Extract the [x, y] coordinate from the center of the cell holding the provided text.  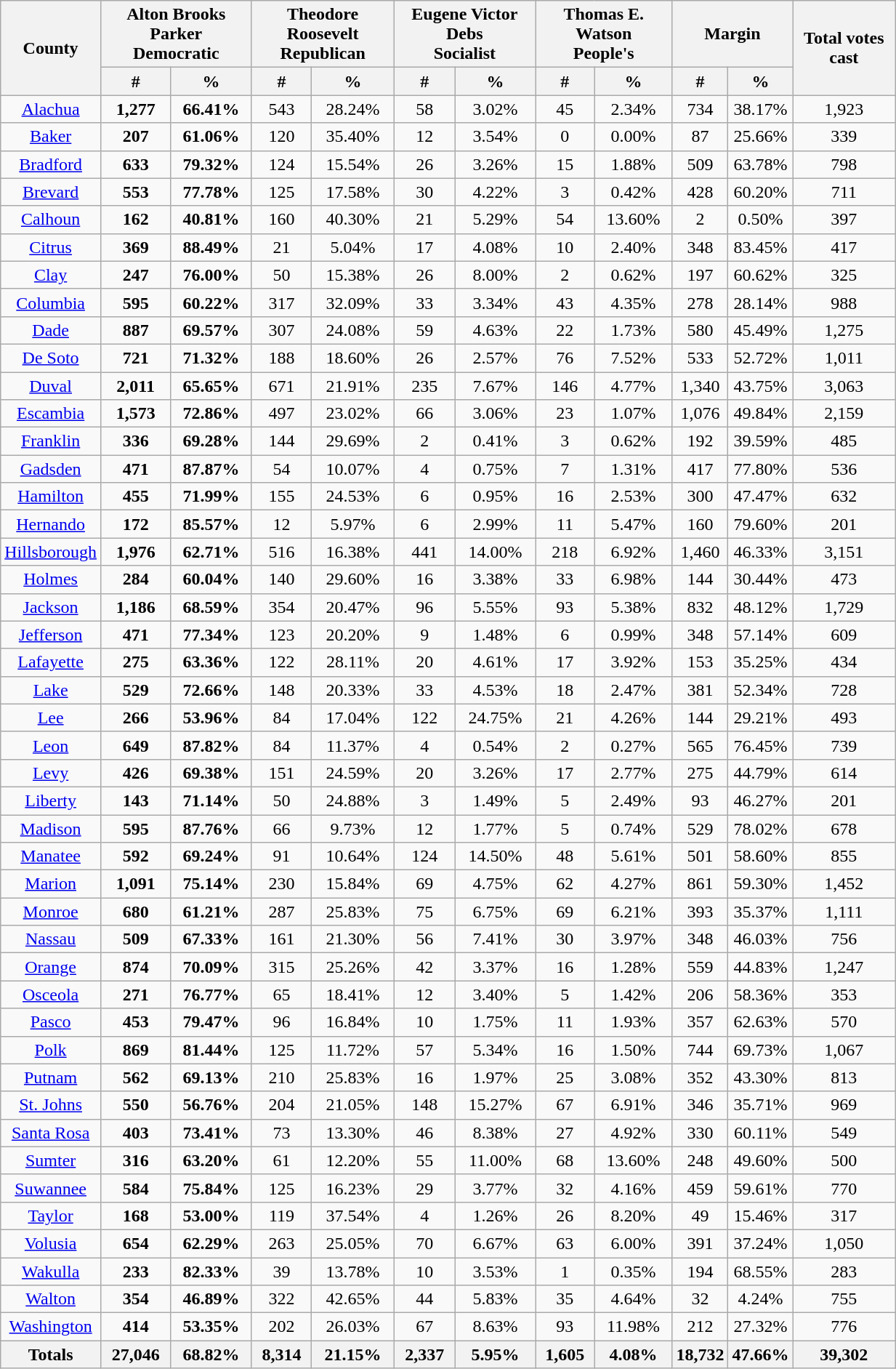
25.66% [760, 137]
671 [282, 386]
855 [844, 856]
15.54% [353, 164]
453 [135, 1022]
0.54% [495, 745]
Walton [51, 1299]
194 [701, 1272]
153 [701, 662]
28.24% [353, 109]
553 [135, 192]
66.41% [211, 109]
Bradford [51, 164]
300 [701, 497]
Jefferson [51, 635]
44 [424, 1299]
57.14% [760, 635]
County [51, 48]
16.23% [353, 1188]
3.06% [495, 414]
4.53% [495, 690]
887 [135, 330]
11.98% [634, 1327]
2.57% [495, 358]
206 [701, 995]
Calhoun [51, 220]
397 [844, 220]
Suwannee [51, 1188]
2.47% [634, 690]
1.07% [634, 414]
770 [844, 1188]
678 [844, 828]
Levy [51, 773]
37.24% [760, 1243]
3.40% [495, 995]
76.45% [760, 745]
721 [135, 358]
562 [135, 1077]
77.34% [211, 635]
63 [565, 1243]
46.33% [760, 552]
8.20% [634, 1216]
202 [282, 1327]
248 [701, 1160]
29 [424, 1188]
16.84% [353, 1022]
Washington [51, 1327]
235 [424, 386]
77.80% [760, 469]
6.21% [634, 912]
49 [701, 1216]
53.35% [211, 1327]
79.60% [760, 524]
18.60% [353, 358]
Theodore RooseveltRepublican [323, 34]
1,247 [844, 967]
278 [701, 302]
459 [701, 1188]
Brevard [51, 192]
1.50% [634, 1050]
11.00% [495, 1160]
212 [701, 1327]
Duval [51, 386]
Franklin [51, 441]
155 [282, 497]
434 [844, 662]
14.50% [495, 856]
8.63% [495, 1327]
614 [844, 773]
4.16% [634, 1188]
654 [135, 1243]
119 [282, 1216]
0.95% [495, 497]
Putnam [51, 1077]
11.72% [353, 1050]
9.73% [353, 828]
Jackson [51, 607]
162 [135, 220]
21.05% [353, 1105]
570 [844, 1022]
1.97% [495, 1077]
23 [565, 414]
Osceola [51, 995]
76.00% [211, 275]
Total votes cast [844, 48]
73 [282, 1133]
1.49% [495, 800]
Alachua [51, 109]
48 [565, 856]
1,050 [844, 1243]
15.27% [495, 1105]
35.37% [760, 912]
29.69% [353, 441]
20.47% [353, 607]
4.27% [634, 884]
56.76% [211, 1105]
23.02% [353, 414]
2.40% [634, 247]
0 [565, 137]
1.26% [495, 1216]
0.42% [634, 192]
263 [282, 1243]
1.28% [634, 967]
1,452 [844, 884]
Thomas E. WatsonPeople's [604, 34]
15.84% [353, 884]
16.38% [353, 552]
497 [282, 414]
283 [844, 1272]
62 [565, 884]
60.04% [211, 579]
56 [424, 939]
3.92% [634, 662]
832 [701, 607]
18.41% [353, 995]
69.38% [211, 773]
81.44% [211, 1050]
68.59% [211, 607]
1.42% [634, 995]
14.00% [495, 552]
Hillsborough [51, 552]
210 [282, 1077]
87.87% [211, 469]
49.84% [760, 414]
Taylor [51, 1216]
501 [701, 856]
3.38% [495, 579]
59.30% [760, 884]
48.12% [760, 607]
6.92% [634, 552]
Holmes [51, 579]
63.78% [760, 164]
7.52% [634, 358]
65.65% [211, 386]
43.30% [760, 1077]
426 [135, 773]
Monroe [51, 912]
776 [844, 1327]
6.98% [634, 579]
4.63% [495, 330]
316 [135, 1160]
580 [701, 330]
266 [135, 718]
1,275 [844, 330]
58.60% [760, 856]
10.64% [353, 856]
2,159 [844, 414]
140 [282, 579]
60.20% [760, 192]
4.61% [495, 662]
5.29% [495, 220]
Baker [51, 137]
172 [135, 524]
63.20% [211, 1160]
4.64% [634, 1299]
5.04% [353, 247]
29.21% [760, 718]
0.35% [634, 1272]
0.00% [634, 137]
143 [135, 800]
39 [282, 1272]
3.37% [495, 967]
1,067 [844, 1050]
233 [135, 1272]
565 [701, 745]
353 [844, 995]
Lafayette [51, 662]
4.22% [495, 192]
441 [424, 552]
559 [701, 967]
5.34% [495, 1050]
21.15% [353, 1354]
61 [282, 1160]
52.34% [760, 690]
414 [135, 1327]
Manatee [51, 856]
2.77% [634, 773]
744 [701, 1050]
988 [844, 302]
11.37% [353, 745]
47.66% [760, 1354]
24.88% [353, 800]
1,340 [701, 386]
62.29% [211, 1243]
192 [701, 441]
Lee [51, 718]
874 [135, 967]
734 [701, 109]
247 [135, 275]
632 [844, 497]
455 [135, 497]
28.11% [353, 662]
De Soto [51, 358]
26.03% [353, 1327]
8.00% [495, 275]
40.30% [353, 220]
711 [844, 192]
315 [282, 967]
Polk [51, 1050]
1,277 [135, 109]
75.84% [211, 1188]
40.81% [211, 220]
1,460 [701, 552]
0.99% [634, 635]
Escambia [51, 414]
1,923 [844, 109]
4.26% [634, 718]
75 [424, 912]
0.27% [634, 745]
592 [135, 856]
10.07% [353, 469]
44.83% [760, 967]
79.32% [211, 164]
13.78% [353, 1272]
46 [424, 1133]
188 [282, 358]
369 [135, 247]
Orange [51, 967]
18,732 [701, 1354]
1,573 [135, 414]
Clay [51, 275]
1.93% [634, 1022]
584 [135, 1188]
21.91% [353, 386]
77.78% [211, 192]
60.22% [211, 302]
82.33% [211, 1272]
3.02% [495, 109]
161 [282, 939]
0.50% [760, 220]
44.79% [760, 773]
79.47% [211, 1022]
798 [844, 164]
37.54% [353, 1216]
88.49% [211, 247]
1,011 [844, 358]
0.75% [495, 469]
3.77% [495, 1188]
4.75% [495, 884]
63.36% [211, 662]
70.09% [211, 967]
543 [282, 109]
35.25% [760, 662]
42 [424, 967]
Dade [51, 330]
146 [565, 386]
45.49% [760, 330]
1 [565, 1272]
1,729 [844, 607]
2.99% [495, 524]
32.09% [353, 302]
39,302 [844, 1354]
7.67% [495, 386]
649 [135, 745]
13.30% [353, 1133]
325 [844, 275]
4.24% [760, 1299]
391 [701, 1243]
Hamilton [51, 497]
68.82% [211, 1354]
Columbia [51, 302]
357 [701, 1022]
25 [565, 1077]
5.61% [634, 856]
61.21% [211, 912]
5.83% [495, 1299]
57 [424, 1050]
4.92% [634, 1133]
3.54% [495, 137]
25.05% [353, 1243]
2.53% [634, 497]
71.14% [211, 800]
76 [565, 358]
52.72% [760, 358]
29.60% [353, 579]
69.57% [211, 330]
393 [701, 912]
352 [701, 1077]
5.38% [634, 607]
1.73% [634, 330]
3.08% [634, 1077]
271 [135, 995]
739 [844, 745]
218 [565, 552]
207 [135, 137]
21.30% [353, 939]
69.28% [211, 441]
71.99% [211, 497]
76.77% [211, 995]
22 [565, 330]
87 [701, 137]
Alton Brooks Parker Democratic [176, 34]
4.35% [634, 302]
Lake [51, 690]
8.38% [495, 1133]
1,091 [135, 884]
813 [844, 1077]
7.41% [495, 939]
Madison [51, 828]
2,337 [424, 1354]
536 [844, 469]
680 [135, 912]
46.89% [211, 1299]
549 [844, 1133]
6.67% [495, 1243]
24.75% [495, 718]
70 [424, 1243]
755 [844, 1299]
58.36% [760, 995]
62.63% [760, 1022]
5.95% [495, 1354]
2.49% [634, 800]
43.75% [760, 386]
Totals [51, 1354]
87.76% [211, 828]
8,314 [282, 1354]
1,605 [565, 1354]
69.13% [211, 1077]
5.55% [495, 607]
6.75% [495, 912]
85.57% [211, 524]
62.71% [211, 552]
1.48% [495, 635]
1.77% [495, 828]
Volusia [51, 1243]
500 [844, 1160]
197 [701, 275]
53.00% [211, 1216]
17.04% [353, 718]
869 [135, 1050]
Eugene Victor DebsSocialist [464, 34]
307 [282, 330]
3.53% [495, 1272]
9 [424, 635]
60.62% [760, 275]
728 [844, 690]
18 [565, 690]
35.71% [760, 1105]
46.03% [760, 939]
71.32% [211, 358]
168 [135, 1216]
0.41% [495, 441]
339 [844, 137]
609 [844, 635]
756 [844, 939]
46.27% [760, 800]
428 [701, 192]
12.20% [353, 1160]
516 [282, 552]
284 [135, 579]
336 [135, 441]
St. Johns [51, 1105]
1.75% [495, 1022]
473 [844, 579]
75.14% [211, 884]
68.55% [760, 1272]
3,151 [844, 552]
1.88% [634, 164]
Pasco [51, 1022]
322 [282, 1299]
493 [844, 718]
17.58% [353, 192]
Nassau [51, 939]
230 [282, 884]
45 [565, 109]
53.96% [211, 718]
330 [701, 1133]
Santa Rosa [51, 1133]
969 [844, 1105]
20.20% [353, 635]
27 [565, 1133]
3,063 [844, 386]
4.77% [634, 386]
61.06% [211, 137]
403 [135, 1133]
49.60% [760, 1160]
Gadsden [51, 469]
346 [701, 1105]
15 [565, 164]
6.00% [634, 1243]
287 [282, 912]
533 [701, 358]
28.14% [760, 302]
72.66% [211, 690]
Hernando [51, 524]
Sumter [51, 1160]
78.02% [760, 828]
65 [282, 995]
42.65% [353, 1299]
633 [135, 164]
Wakulla [51, 1272]
27.32% [760, 1327]
59.61% [760, 1188]
6.91% [634, 1105]
38.17% [760, 109]
123 [282, 635]
47.47% [760, 497]
69.73% [760, 1050]
1,076 [701, 414]
87.82% [211, 745]
0.74% [634, 828]
35.40% [353, 137]
15.46% [760, 1216]
151 [282, 773]
24.59% [353, 773]
67.33% [211, 939]
2,011 [135, 386]
20.33% [353, 690]
2.34% [634, 109]
83.45% [760, 247]
5.97% [353, 524]
55 [424, 1160]
30.44% [760, 579]
861 [701, 884]
381 [701, 690]
58 [424, 109]
24.08% [353, 330]
43 [565, 302]
59 [424, 330]
Liberty [51, 800]
91 [282, 856]
3.34% [495, 302]
7 [565, 469]
24.53% [353, 497]
1,976 [135, 552]
39.59% [760, 441]
15.38% [353, 275]
Marion [51, 884]
5.47% [634, 524]
Leon [51, 745]
1.31% [634, 469]
1,186 [135, 607]
3.97% [634, 939]
485 [844, 441]
27,046 [135, 1354]
69.24% [211, 856]
120 [282, 137]
72.86% [211, 414]
Citrus [51, 247]
68 [565, 1160]
1,111 [844, 912]
73.41% [211, 1133]
550 [135, 1105]
Margin [732, 34]
25.26% [353, 967]
204 [282, 1105]
35 [565, 1299]
60.11% [760, 1133]
